Return the [x, y] coordinate for the center point of the cell that contains the specified text.  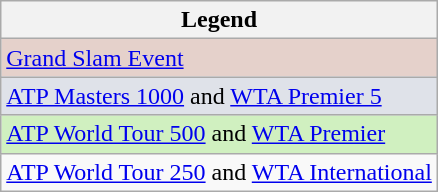
ATP Masters 1000 and WTA Premier 5 [220, 96]
Legend [220, 20]
ATP World Tour 500 and WTA Premier [220, 134]
ATP World Tour 250 and WTA International [220, 172]
Grand Slam Event [220, 58]
